For the text-containing cell, return its midpoint in [X, Y] coordinate format. 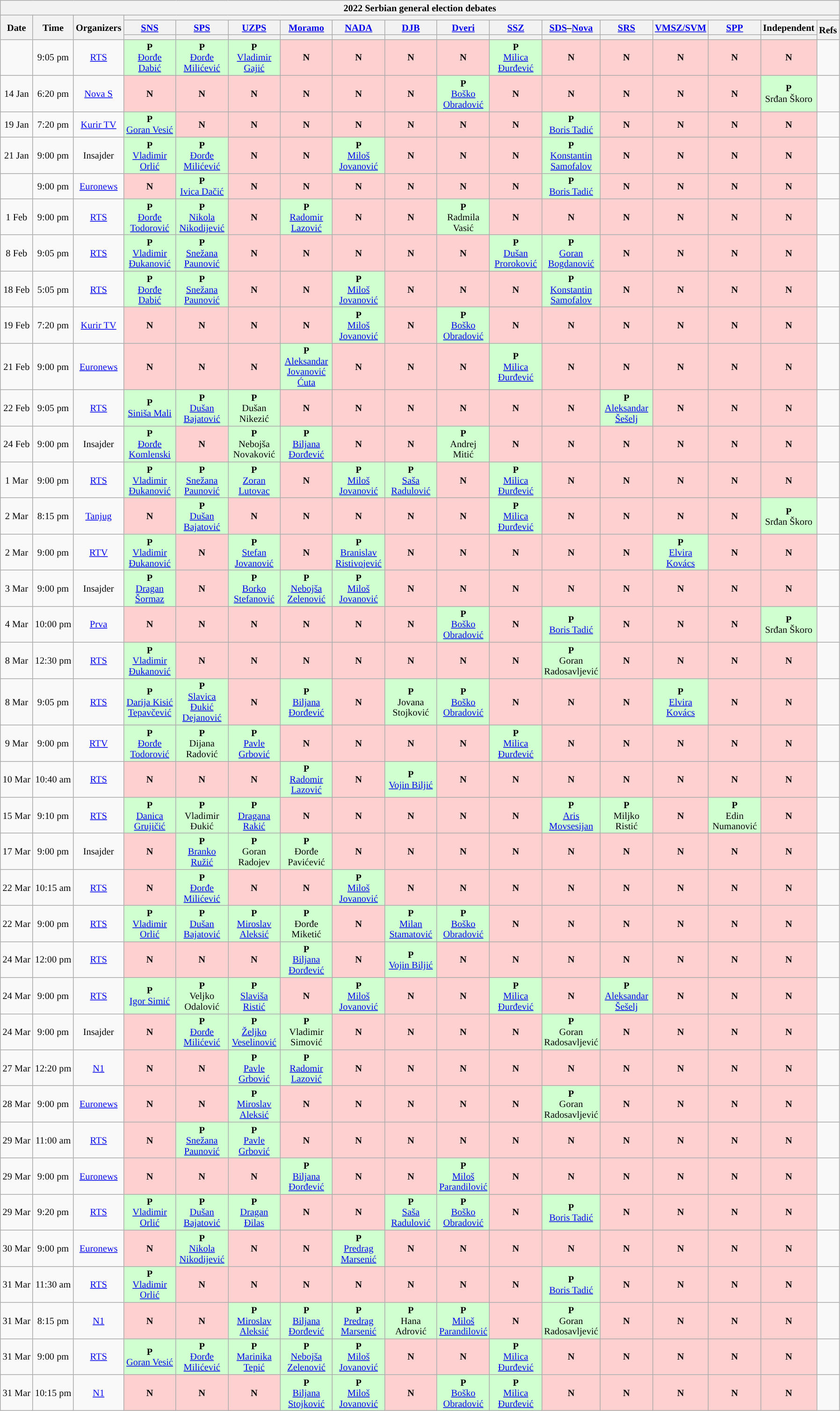
PDušan Nikezić [254, 408]
VMSZ/SVM [681, 27]
Date [17, 27]
PNebojša Novaković [254, 443]
10:00 pm [53, 624]
PDijana Radović [202, 743]
PMarinika Tepić [254, 1356]
PGoran Radojev [254, 851]
30 Mar [17, 1248]
SPP [735, 27]
PDarija Kisić Tepavčević [150, 702]
6:20 pm [53, 94]
10:15 am [53, 888]
5:05 pm [53, 289]
PSiniša Mali [150, 408]
SRS [627, 27]
Dveri [463, 27]
PZoran Lutovac [254, 480]
Tanjug [98, 515]
10 Mar [17, 779]
2022 Serbian general election debates [420, 7]
UZPS [254, 27]
SNS [150, 27]
PDanica Grujičić [150, 815]
PIvica Dačić [202, 186]
PĐorđe Komlenski [150, 443]
22 Feb [17, 408]
PBorko Stefanović [254, 588]
PVeljko Odalović [202, 995]
Time [53, 27]
PDragana Rakić [254, 815]
4 Mar [17, 624]
24 Feb [17, 443]
PĐorđe Miketić [306, 923]
PSlaviša Ristić [254, 995]
12:00 pm [53, 960]
PAndrej Mitić [463, 443]
PSlavica Đukić Dejanović [202, 702]
PĐorđe Pavićević [306, 851]
PDušan Proroković [516, 253]
PHana Adrović [411, 1320]
1 Mar [17, 480]
18 Feb [17, 289]
PRadmila Vasić [463, 217]
PBranko Ružić [202, 851]
21 Jan [17, 155]
PGoran Bogdanović [571, 253]
PStefan Jovanović [254, 552]
NADA [359, 27]
DJB [411, 27]
8 Feb [17, 253]
28 Mar [17, 1104]
3 Mar [17, 588]
27 Mar [17, 1067]
14 Jan [17, 94]
Moramo [306, 27]
1 Feb [17, 217]
21 Feb [17, 366]
PIgor Simić [150, 995]
17 Mar [17, 851]
PDragan Đilas [254, 1212]
PAris Movsesijan [571, 815]
Prva [98, 624]
PMilan Stamatović [411, 923]
PŽeljko Veselinović [254, 1032]
10:15 pm [53, 1393]
9:20 pm [53, 1212]
PEdin Numanović [735, 815]
11:30 am [53, 1284]
PMiljko Ristić [627, 815]
11:00 am [53, 1140]
9:10 pm [53, 815]
15 Mar [17, 815]
19 Jan [17, 124]
SPS [202, 27]
PAleksandar Jovanović Ćuta [306, 366]
PVladimir Đukić [202, 815]
PBiljana Stojković [306, 1393]
Nova S [98, 94]
PVladimir Simović [306, 1032]
SDS–Nova [571, 27]
PBranislav Ristivojević [359, 552]
10:40 am [53, 779]
12:20 pm [53, 1067]
SSZ [516, 27]
Organizers [98, 27]
Refs [828, 29]
PDragan Šormaz [150, 588]
12:30 pm [53, 660]
19 Feb [17, 325]
PJovana Stojković [411, 702]
Independent [789, 27]
9 Mar [17, 743]
PVladimir Gajić [254, 57]
